Pinpoint the cell where the given text exists, returning its (X, Y) midpoint coordinate. 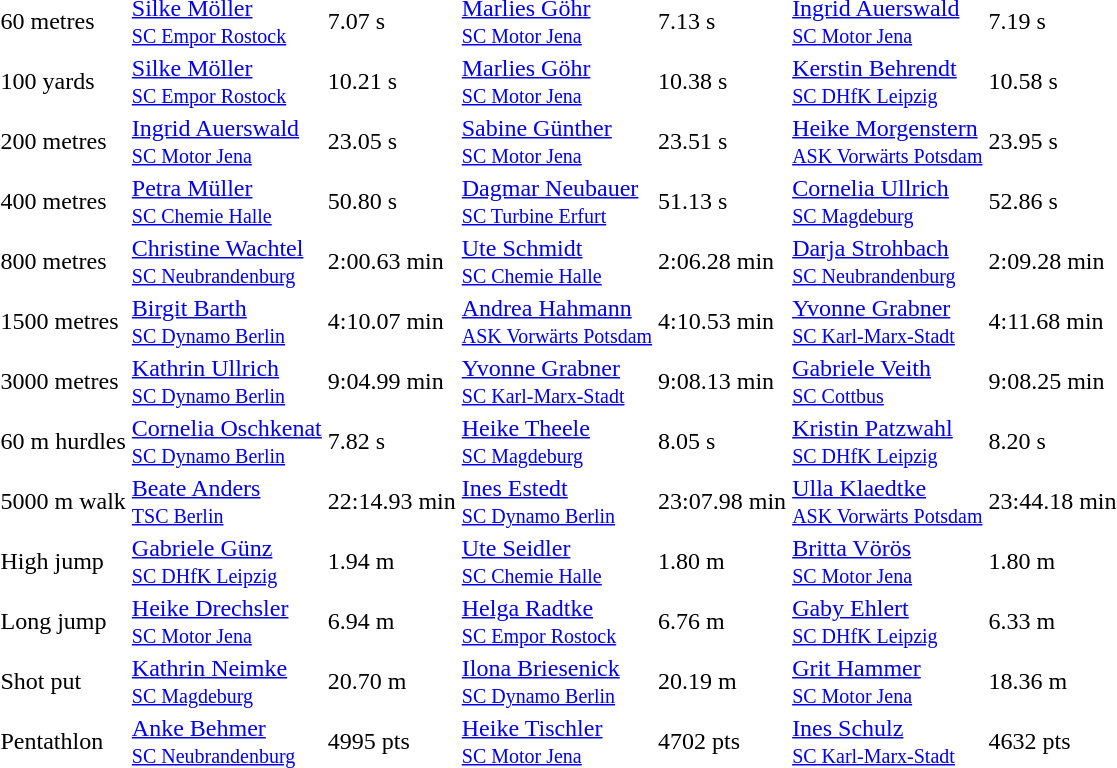
Grit HammerSC Motor Jena (888, 682)
Kathrin UllrichSC Dynamo Berlin (226, 382)
22:14.93 min (392, 502)
Gabriele VeithSC Cottbus (888, 382)
Britta VörösSC Motor Jena (888, 562)
Birgit BarthSC Dynamo Berlin (226, 322)
2:06.28 min (722, 262)
Petra MüllerSC Chemie Halle (226, 202)
Heike DrechslerSC Motor Jena (226, 622)
23.51 s (722, 142)
Andrea HahmannASK Vorwärts Potsdam (556, 322)
Sabine GüntherSC Motor Jena (556, 142)
Ute SchmidtSC Chemie Halle (556, 262)
10.38 s (722, 82)
Ute SeidlerSC Chemie Halle (556, 562)
Gabriele GünzSC DHfK Leipzig (226, 562)
7.82 s (392, 442)
Darja StrohbachSC Neubrandenburg (888, 262)
6.76 m (722, 622)
Helga RadtkeSC Empor Rostock (556, 622)
4:10.53 min (722, 322)
51.13 s (722, 202)
1.80 m (722, 562)
6.94 m (392, 622)
Kerstin BehrendtSC DHfK Leipzig (888, 82)
20.19 m (722, 682)
23:07.98 min (722, 502)
4:10.07 min (392, 322)
9:08.13 min (722, 382)
Christine WachtelSC Neubrandenburg (226, 262)
50.80 s (392, 202)
Heike MorgensternASK Vorwärts Potsdam (888, 142)
9:04.99 min (392, 382)
Ingrid AuerswaldSC Motor Jena (226, 142)
Marlies GöhrSC Motor Jena (556, 82)
Kristin PatzwahlSC DHfK Leipzig (888, 442)
8.05 s (722, 442)
Ines EstedtSC Dynamo Berlin (556, 502)
Beate AndersTSC Berlin (226, 502)
Ilona BriesenickSC Dynamo Berlin (556, 682)
Kathrin NeimkeSC Magdeburg (226, 682)
Gaby EhlertSC DHfK Leipzig (888, 622)
10.21 s (392, 82)
20.70 m (392, 682)
Heike TheeleSC Magdeburg (556, 442)
2:00.63 min (392, 262)
23.05 s (392, 142)
Dagmar NeubauerSC Turbine Erfurt (556, 202)
Silke MöllerSC Empor Rostock (226, 82)
Cornelia OschkenatSC Dynamo Berlin (226, 442)
Ulla KlaedtkeASK Vorwärts Potsdam (888, 502)
1.94 m (392, 562)
Cornelia UllrichSC Magdeburg (888, 202)
